Find where the given text appears and provide that cell's center as [X, Y] coordinate. 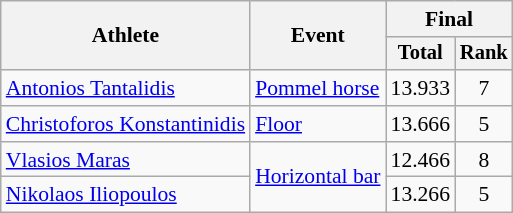
Horizontal bar [318, 178]
Total [420, 54]
13.666 [420, 124]
12.466 [420, 160]
8 [484, 160]
Antonios Tantalidis [126, 88]
7 [484, 88]
Floor [318, 124]
13.933 [420, 88]
Nikolaos Iliopoulos [126, 195]
13.266 [420, 195]
Rank [484, 54]
Event [318, 36]
Christoforos Konstantinidis [126, 124]
Vlasios Maras [126, 160]
Athlete [126, 36]
Pommel horse [318, 88]
Final [450, 19]
